Provide the [X, Y] coordinate of the cell's center where the given text is located.  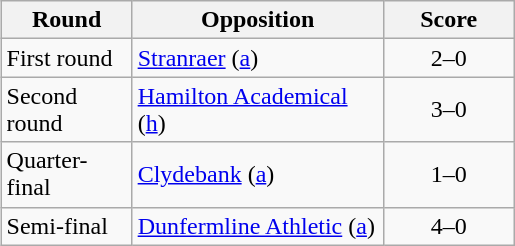
Second round [66, 110]
Score [448, 20]
Round [66, 20]
Quarter-final [66, 174]
1–0 [448, 174]
Hamilton Academical (h) [258, 110]
Stranraer (a) [258, 58]
4–0 [448, 226]
Dunfermline Athletic (a) [258, 226]
Opposition [258, 20]
Clydebank (a) [258, 174]
2–0 [448, 58]
3–0 [448, 110]
First round [66, 58]
Semi-final [66, 226]
